Capture the cell that displays the provided text and extract its (X, Y) central coordinate. 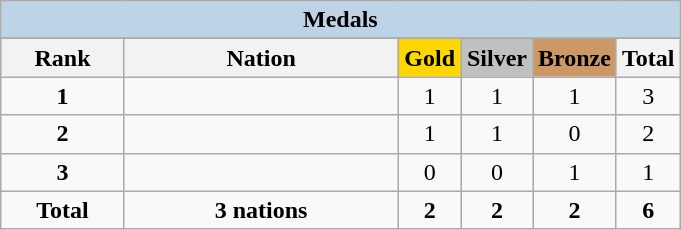
Nation (261, 58)
6 (648, 210)
Gold (430, 58)
3 nations (261, 210)
Silver (496, 58)
Rank (63, 58)
Bronze (574, 58)
Medals (340, 20)
